Identify which cell holds the provided text, then report its (X, Y) central coordinate. 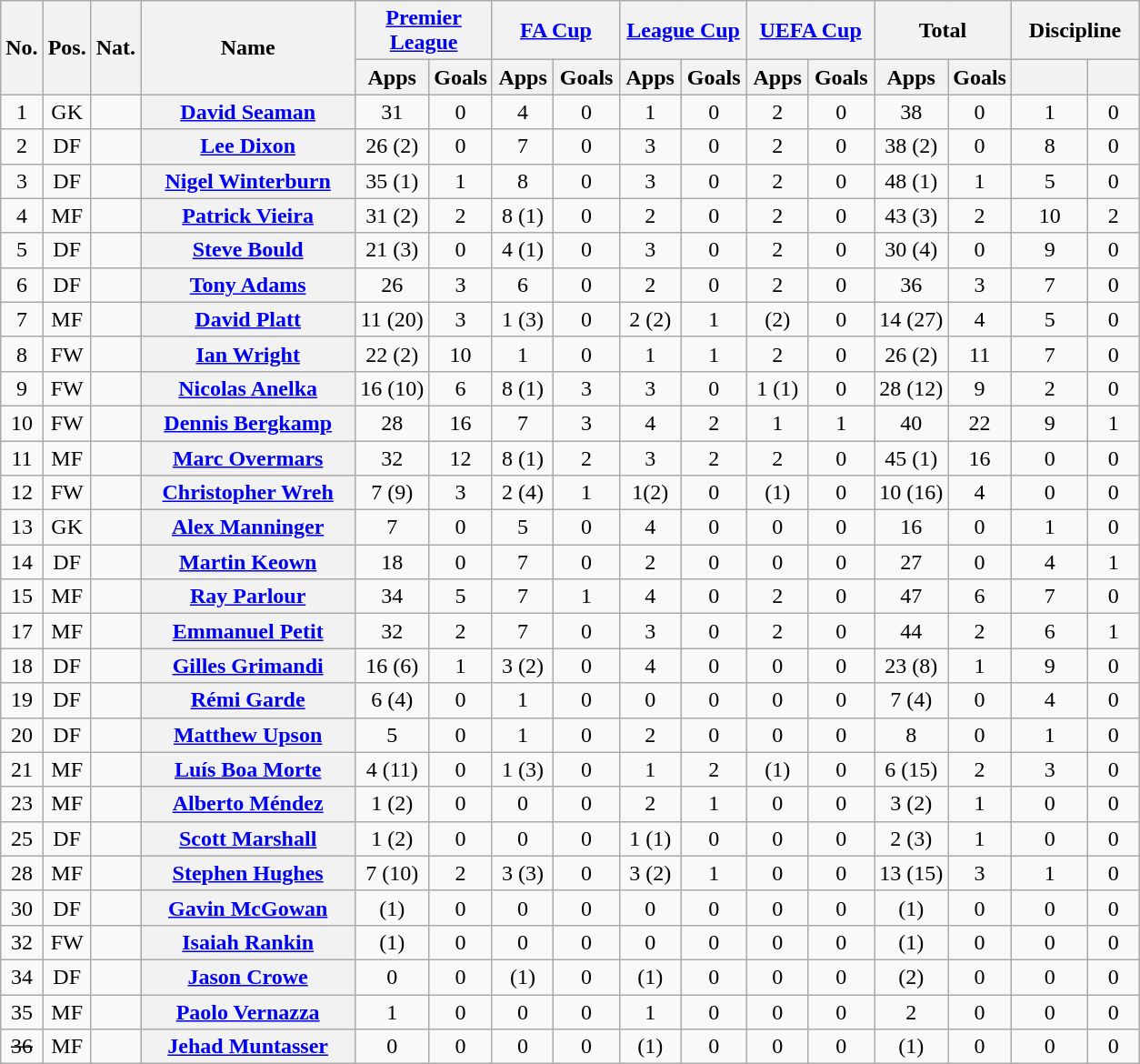
Dennis Bergkamp (248, 423)
7 (9) (393, 493)
Nat. (115, 47)
Luís Boa Morte (248, 769)
Lee Dixon (248, 146)
2 (2) (651, 319)
Martin Keown (248, 562)
26 (393, 285)
13 (22, 527)
6 (15) (911, 769)
47 (911, 597)
Emmanuel Petit (248, 631)
League Cup (684, 31)
44 (911, 631)
4 (11) (393, 769)
Alberto Méndez (248, 804)
4 (1) (522, 250)
31 (2) (393, 216)
14 (22, 562)
21 (22, 769)
22 (2) (393, 354)
Gilles Grimandi (248, 666)
35 (22, 1012)
20 (22, 735)
Paolo Vernazza (248, 1012)
Total (944, 31)
Isaiah Rankin (248, 942)
Nigel Winterburn (248, 181)
Pos. (67, 47)
Jason Crowe (248, 977)
11 (20) (393, 319)
1(2) (651, 493)
25 (22, 838)
19 (22, 700)
27 (911, 562)
Matthew Upson (248, 735)
Discipline (1075, 31)
6 (4) (393, 700)
22 (980, 423)
23 (22, 804)
Patrick Vieira (248, 216)
Ray Parlour (248, 597)
No. (22, 47)
38 (911, 112)
UEFA Cup (811, 31)
3 (3) (522, 873)
48 (1) (911, 181)
38 (2) (911, 146)
Nicolas Anelka (248, 388)
7 (10) (393, 873)
Ian Wright (248, 354)
FA Cup (555, 31)
15 (22, 597)
Gavin McGowan (248, 908)
Tony Adams (248, 285)
2 (3) (911, 838)
35 (1) (393, 181)
Name (248, 47)
23 (8) (911, 666)
Steve Bould (248, 250)
40 (911, 423)
14 (27) (911, 319)
16 (6) (393, 666)
David Platt (248, 319)
Scott Marshall (248, 838)
Stephen Hughes (248, 873)
45 (1) (911, 457)
21 (3) (393, 250)
17 (22, 631)
Jehad Muntasser (248, 1047)
28 (12) (911, 388)
Alex Manninger (248, 527)
43 (3) (911, 216)
Rémi Garde (248, 700)
30 (22, 908)
31 (393, 112)
7 (4) (911, 700)
10 (16) (911, 493)
Christopher Wreh (248, 493)
David Seaman (248, 112)
Premier League (424, 31)
13 (15) (911, 873)
16 (10) (393, 388)
30 (4) (911, 250)
Marc Overmars (248, 457)
2 (4) (522, 493)
